Output the (x, y) coordinate of the center of the cell containing the given text.  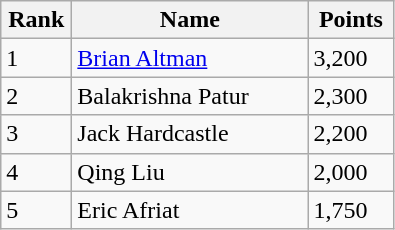
2,200 (351, 134)
2,300 (351, 96)
1,750 (351, 210)
Balakrishna Patur (190, 96)
2,000 (351, 172)
Points (351, 20)
1 (36, 58)
Qing Liu (190, 172)
5 (36, 210)
3 (36, 134)
Jack Hardcastle (190, 134)
Eric Afriat (190, 210)
2 (36, 96)
3,200 (351, 58)
4 (36, 172)
Name (190, 20)
Rank (36, 20)
Brian Altman (190, 58)
